Locate the cell with the specified text and output its (x, y) center coordinate. 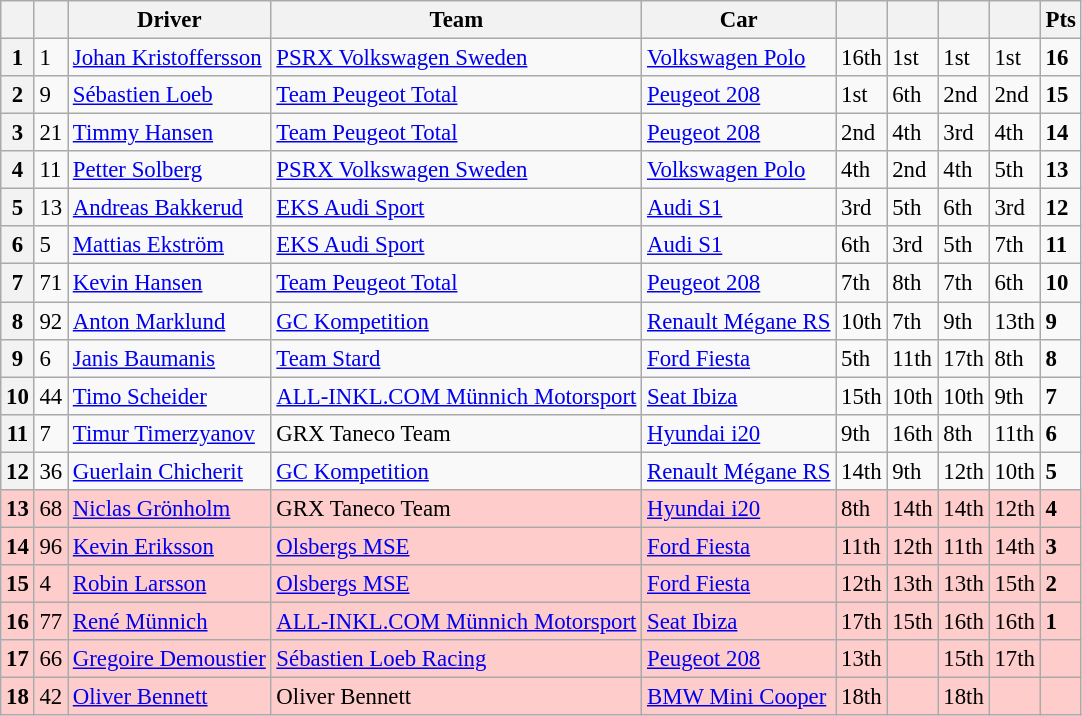
René Münnich (170, 621)
Niclas Grönholm (170, 509)
Robin Larsson (170, 584)
Timur Timerzyanov (170, 433)
17 (18, 659)
21 (50, 133)
71 (50, 283)
Timo Scheider (170, 396)
Pts (1060, 20)
BMW Mini Cooper (739, 697)
Gregoire Demoustier (170, 659)
Sébastien Loeb (170, 95)
18 (18, 697)
68 (50, 509)
36 (50, 471)
Kevin Eriksson (170, 546)
42 (50, 697)
Driver (170, 20)
92 (50, 321)
Janis Baumanis (170, 358)
Johan Kristoffersson (170, 58)
Petter Solberg (170, 170)
77 (50, 621)
Sébastien Loeb Racing (456, 659)
Timmy Hansen (170, 133)
Mattias Ekström (170, 245)
96 (50, 546)
Anton Marklund (170, 321)
44 (50, 396)
66 (50, 659)
Team (456, 20)
Guerlain Chicherit (170, 471)
Car (739, 20)
Team Stard (456, 358)
Kevin Hansen (170, 283)
Andreas Bakkerud (170, 208)
